Scan for the cell matching the given text and deliver its [X, Y] coordinate at center. 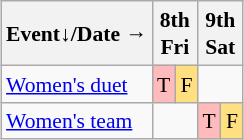
Event↓/Date → [76, 33]
Women's duet [76, 84]
9thSat [220, 33]
8thFri [174, 33]
Women's team [76, 120]
